Pinpoint the cell where the given text exists, returning its (X, Y) midpoint coordinate. 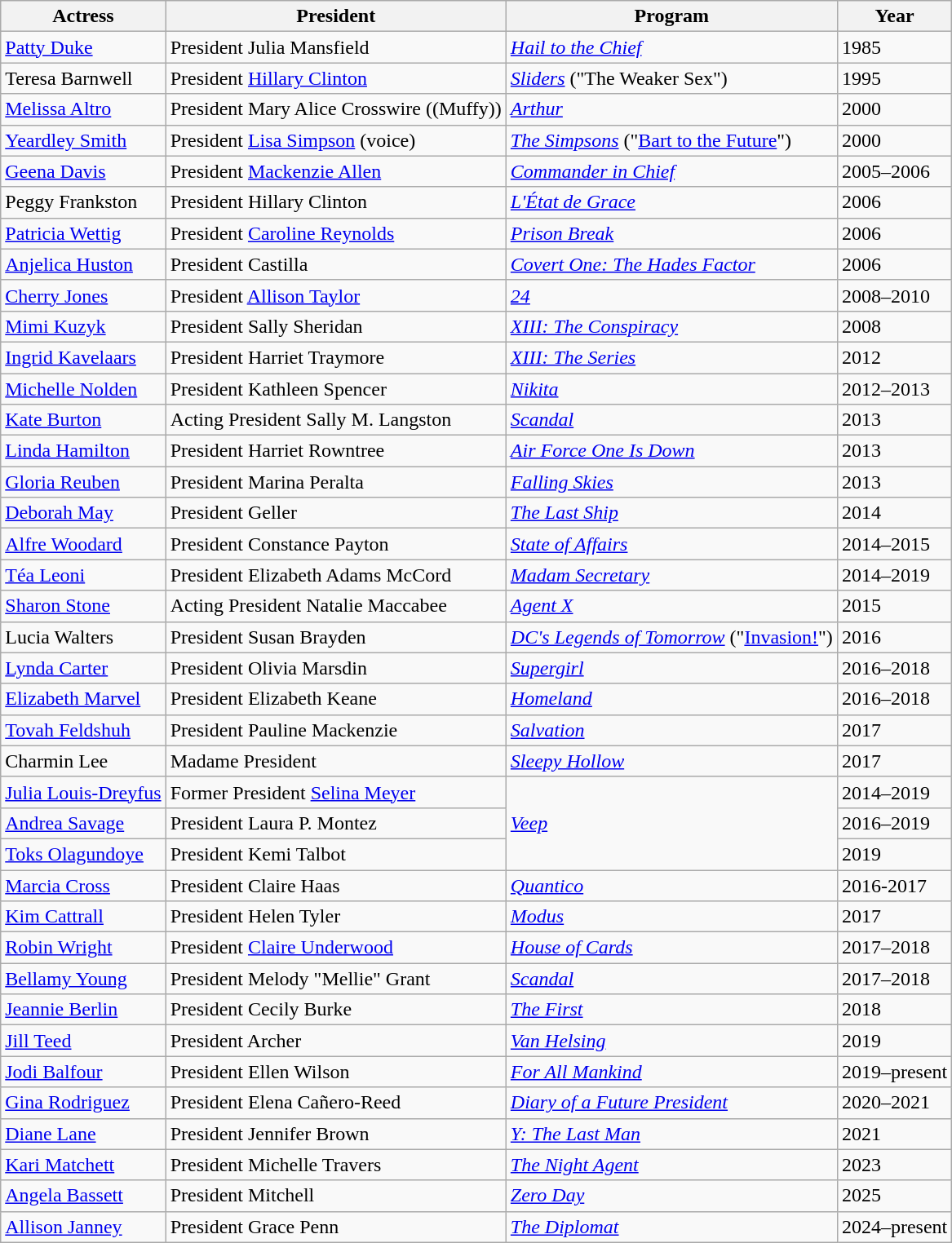
President Claire Haas (336, 885)
Allison Janney (83, 1227)
DC's Legends of Tomorrow ("Invasion!") (671, 637)
Kim Cattrall (83, 917)
XIII: The Series (671, 357)
President Caroline Reynolds (336, 233)
Jill Teed (83, 1041)
Covert One: The Hades Factor (671, 264)
President Sally Sheridan (336, 326)
President Castilla (336, 264)
President Harriet Traymore (336, 357)
For All Mankind (671, 1072)
2020–2021 (894, 1103)
President Claire Underwood (336, 948)
Yeardley Smith (83, 140)
President Harriet Rowntree (336, 451)
Commander in Chief (671, 171)
Supergirl (671, 668)
2016 (894, 637)
President Marina Peralta (336, 482)
President Constance Payton (336, 544)
The Night Agent (671, 1165)
Julia Louis-Dreyfus (83, 792)
The Simpsons ("Bart to the Future") (671, 140)
XIII: The Conspiracy (671, 326)
Ingrid Kavelaars (83, 357)
Zero Day (671, 1196)
2021 (894, 1134)
President Michelle Travers (336, 1165)
2014 (894, 513)
President Helen Tyler (336, 917)
Tovah Feldshuh (83, 730)
2018 (894, 1010)
Gina Rodriguez (83, 1103)
The First (671, 1010)
Air Force One Is Down (671, 451)
2014–2015 (894, 544)
Andrea Savage (83, 823)
2016-2017 (894, 885)
2012–2013 (894, 389)
Lynda Carter (83, 668)
Prison Break (671, 233)
2019–present (894, 1072)
Alfre Woodard (83, 544)
President Susan Brayden (336, 637)
L'État de Grace (671, 202)
Kate Burton (83, 420)
Anjelica Huston (83, 264)
Téa Leoni (83, 575)
Diary of a Future President (671, 1103)
Robin Wright (83, 948)
Homeland (671, 699)
President Ellen Wilson (336, 1072)
Linda Hamilton (83, 451)
President Olivia Marsdin (336, 668)
Actress (83, 16)
State of Affairs (671, 544)
The Diplomat (671, 1227)
President Pauline Mackenzie (336, 730)
President (336, 16)
President Julia Mansfield (336, 47)
2008 (894, 326)
2005–2006 (894, 171)
Patty Duke (83, 47)
Peggy Frankston (83, 202)
President Grace Penn (336, 1227)
Patricia Wettig (83, 233)
Nikita (671, 389)
Quantico (671, 885)
Program (671, 16)
Elizabeth Marvel (83, 699)
Falling Skies (671, 482)
Arthur (671, 109)
Y: The Last Man (671, 1134)
President Elena Cañero-Reed (336, 1103)
2016–2019 (894, 823)
The Last Ship (671, 513)
Michelle Nolden (83, 389)
President Laura P. Montez (336, 823)
2015 (894, 606)
President Archer (336, 1041)
President Elizabeth Adams McCord (336, 575)
Jeannie Berlin (83, 1010)
Angela Bassett (83, 1196)
President Lisa Simpson (voice) (336, 140)
Sliders ("The Weaker Sex") (671, 78)
Charmin Lee (83, 761)
Kari Matchett (83, 1165)
1985 (894, 47)
2023 (894, 1165)
Toks Olagundoye (83, 854)
2008–2010 (894, 295)
Teresa Barnwell (83, 78)
Year (894, 16)
President Jennifer Brown (336, 1134)
Modus (671, 917)
Madam Secretary (671, 575)
2012 (894, 357)
2024–present (894, 1227)
President Kathleen Spencer (336, 389)
Salvation (671, 730)
Former President Selina Meyer (336, 792)
Madame President (336, 761)
Deborah May (83, 513)
Sharon Stone (83, 606)
Lucia Walters (83, 637)
President Elizabeth Keane (336, 699)
2025 (894, 1196)
Bellamy Young (83, 979)
President Allison Taylor (336, 295)
Diane Lane (83, 1134)
President Mary Alice Crosswire ((Muffy)) (336, 109)
House of Cards (671, 948)
President Mitchell (336, 1196)
Jodi Balfour (83, 1072)
Acting President Natalie Maccabee (336, 606)
Sleepy Hollow (671, 761)
Geena Davis (83, 171)
Melissa Altro (83, 109)
Marcia Cross (83, 885)
Van Helsing (671, 1041)
Agent X (671, 606)
President Cecily Burke (336, 1010)
Cherry Jones (83, 295)
Acting President Sally M. Langston (336, 420)
President Geller (336, 513)
Mimi Kuzyk (83, 326)
24 (671, 295)
1995 (894, 78)
President Melody "Mellie" Grant (336, 979)
Gloria Reuben (83, 482)
Hail to the Chief (671, 47)
President Mackenzie Allen (336, 171)
President Kemi Talbot (336, 854)
Veep (671, 823)
